Locate the cell with the specified text and output its (x, y) center coordinate. 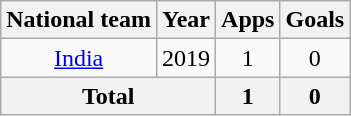
Apps (248, 20)
Total (108, 96)
Goals (315, 20)
2019 (186, 58)
National team (79, 20)
India (79, 58)
Year (186, 20)
